For the text-containing cell, return its midpoint in (X, Y) coordinate format. 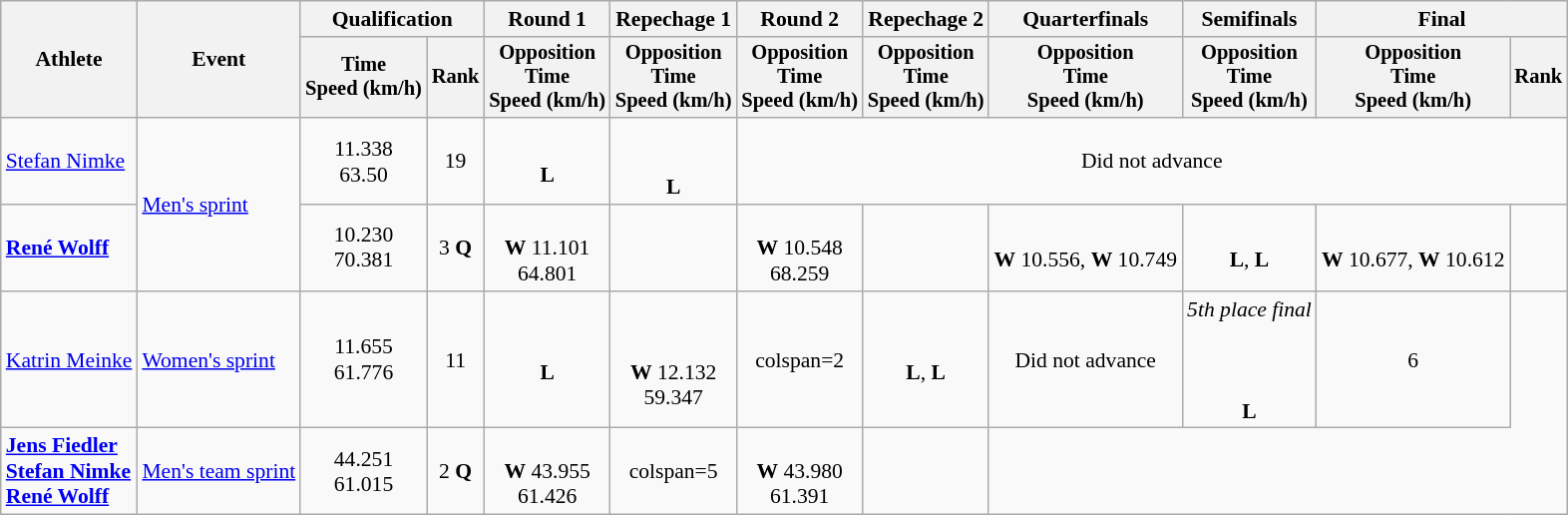
Repechage 2 (926, 19)
Repechage 1 (674, 19)
W 43.98061.391 (800, 471)
Round 2 (800, 19)
colspan=5 (674, 471)
W 11.10164.801 (547, 248)
Event (218, 60)
Quarterfinals (1085, 19)
11.33863.50 (363, 162)
Men's team sprint (218, 471)
Stefan Nimke (70, 162)
W 43.95561.426 (547, 471)
Women's sprint (218, 360)
René Wolff (70, 248)
Round 1 (547, 19)
3 Q (456, 248)
W 10.677, W 10.612 (1413, 248)
5th place finalL (1249, 360)
W 10.556, W 10.749 (1085, 248)
Men's sprint (218, 204)
W 12.13259.347 (674, 360)
10.23070.381 (363, 248)
2 Q (456, 471)
TimeSpeed (km/h) (363, 78)
11.65561.776 (363, 360)
Qualification (392, 19)
11 (456, 360)
W 10.54868.259 (800, 248)
Semifinals (1249, 19)
19 (456, 162)
Athlete (70, 60)
6 (1413, 360)
Final (1442, 19)
44.25161.015 (363, 471)
Katrin Meinke (70, 360)
Jens FiedlerStefan NimkeRené Wolff (70, 471)
colspan=2 (800, 360)
